Find where the given text appears and provide that cell's center as (x, y) coordinate. 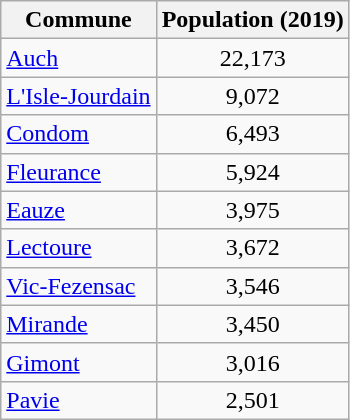
Lectoure (78, 248)
Gimont (78, 362)
Mirande (78, 324)
3,672 (252, 248)
22,173 (252, 58)
9,072 (252, 96)
Pavie (78, 400)
2,501 (252, 400)
Commune (78, 20)
Population (2019) (252, 20)
3,450 (252, 324)
Condom (78, 134)
3,016 (252, 362)
3,546 (252, 286)
5,924 (252, 172)
6,493 (252, 134)
Fleurance (78, 172)
Eauze (78, 210)
3,975 (252, 210)
L'Isle-Jourdain (78, 96)
Auch (78, 58)
Vic-Fezensac (78, 286)
